Detect which cell encompasses the target text, then output its (X, Y) center coordinate. 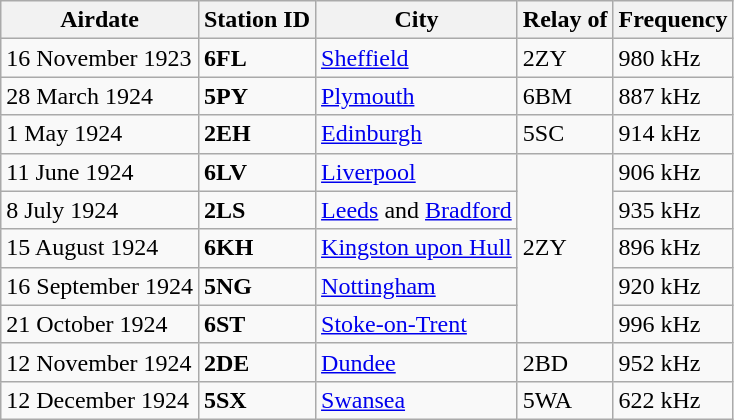
Dundee (417, 362)
Station ID (256, 20)
28 March 1924 (100, 96)
5SC (565, 134)
887 kHz (673, 96)
21 October 1924 (100, 324)
980 kHz (673, 58)
Liverpool (417, 172)
Nottingham (417, 286)
12 November 1924 (100, 362)
914 kHz (673, 134)
6KH (256, 248)
Leeds and Bradford (417, 210)
City (417, 20)
5PY (256, 96)
2LS (256, 210)
Sheffield (417, 58)
Stoke-on-Trent (417, 324)
1 May 1924 (100, 134)
12 December 1924 (100, 400)
11 June 1924 (100, 172)
6LV (256, 172)
6ST (256, 324)
2DE (256, 362)
5NG (256, 286)
996 kHz (673, 324)
Airdate (100, 20)
15 August 1924 (100, 248)
5WA (565, 400)
16 November 1923 (100, 58)
622 kHz (673, 400)
Plymouth (417, 96)
Edinburgh (417, 134)
2EH (256, 134)
Kingston upon Hull (417, 248)
6BM (565, 96)
Frequency (673, 20)
952 kHz (673, 362)
Relay of (565, 20)
Swansea (417, 400)
906 kHz (673, 172)
2BD (565, 362)
5SX (256, 400)
935 kHz (673, 210)
896 kHz (673, 248)
920 kHz (673, 286)
8 July 1924 (100, 210)
16 September 1924 (100, 286)
6FL (256, 58)
